Detect which cell encompasses the target text, then output its [X, Y] center coordinate. 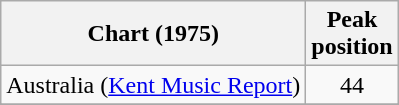
44 [352, 85]
Chart (1975) [154, 34]
Australia (Kent Music Report) [154, 85]
Peakposition [352, 34]
